From the cell containing the given text, extract its center point as [x, y] coordinate. 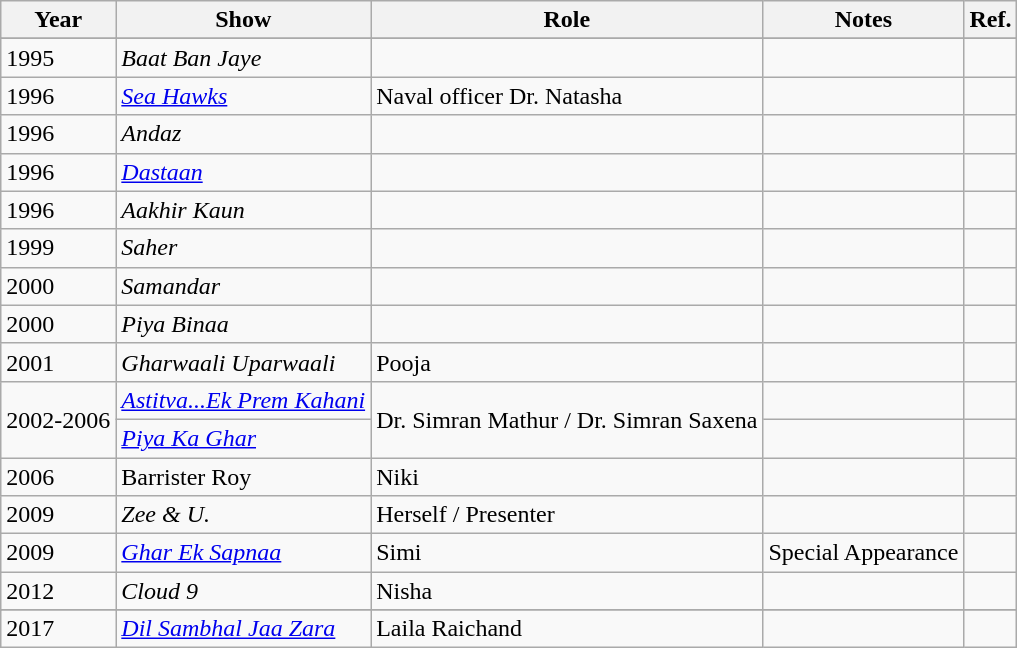
Notes [864, 20]
2012 [58, 591]
2002-2006 [58, 419]
2006 [58, 477]
Saher [244, 248]
Year [58, 20]
Piya Binaa [244, 324]
Nisha [567, 591]
Dastaan [244, 172]
Andaz [244, 134]
Zee & U. [244, 515]
Dil Sambhal Jaa Zara [244, 629]
1999 [58, 248]
Laila Raichand [567, 629]
Piya Ka Ghar [244, 438]
Niki [567, 477]
Sea Hawks [244, 96]
Baat Ban Jaye [244, 58]
Naval officer Dr. Natasha [567, 96]
Show [244, 20]
2001 [58, 362]
Samandar [244, 286]
Aakhir Kaun [244, 210]
Simi [567, 553]
Gharwaali Uparwaali [244, 362]
Role [567, 20]
Ghar Ek Sapnaa [244, 553]
Cloud 9 [244, 591]
Barrister Roy [244, 477]
Ref. [990, 20]
2017 [58, 629]
Special Appearance [864, 553]
Herself / Presenter [567, 515]
Dr. Simran Mathur / Dr. Simran Saxena [567, 419]
Astitva...Ek Prem Kahani [244, 400]
1995 [58, 58]
Pooja [567, 362]
